Locate the cell with the specified text and output its [X, Y] center coordinate. 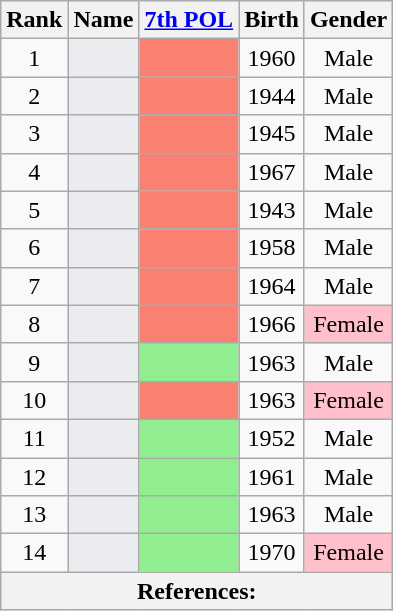
1 [34, 58]
4 [34, 172]
7th POL [189, 20]
Birth [272, 20]
1952 [272, 438]
5 [34, 210]
6 [34, 248]
1967 [272, 172]
1944 [272, 96]
7 [34, 286]
11 [34, 438]
1958 [272, 248]
13 [34, 515]
10 [34, 400]
9 [34, 362]
References: [197, 591]
Rank [34, 20]
1966 [272, 324]
8 [34, 324]
12 [34, 477]
1970 [272, 553]
3 [34, 134]
Name [104, 20]
14 [34, 553]
1961 [272, 477]
Gender [348, 20]
1945 [272, 134]
1964 [272, 286]
2 [34, 96]
1943 [272, 210]
1960 [272, 58]
